Extract the [X, Y] coordinate from the center of the cell holding the provided text.  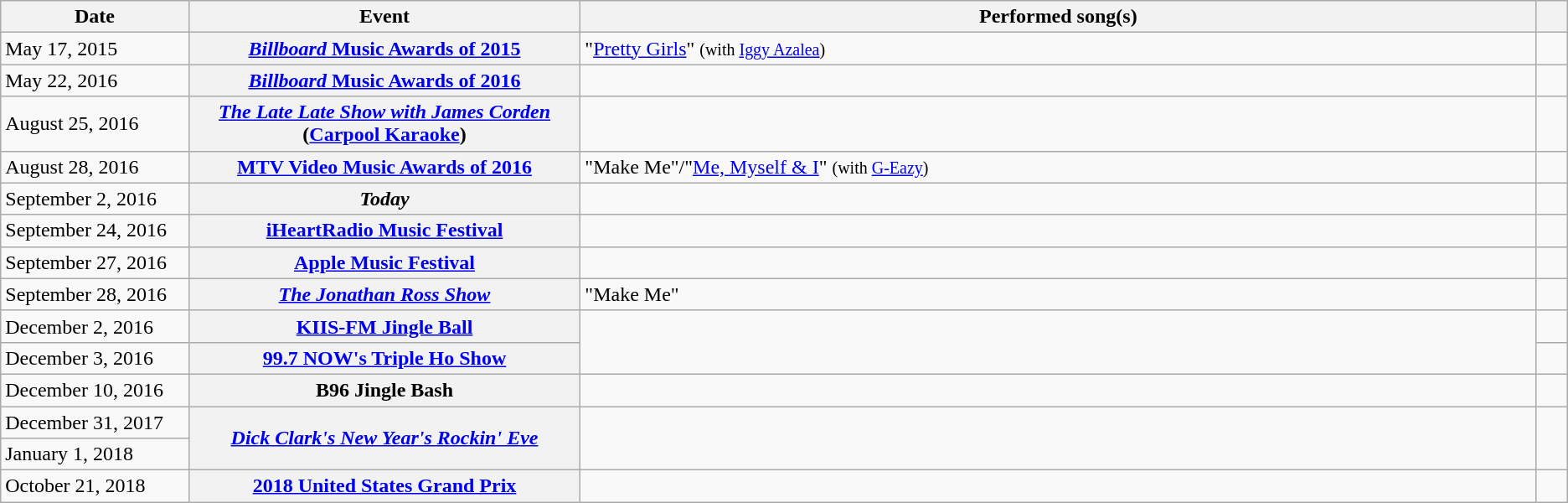
December 2, 2016 [95, 326]
The Late Late Show with James Corden (Carpool Karaoke) [384, 124]
Dick Clark's New Year's Rockin' Eve [384, 438]
iHeartRadio Music Festival [384, 231]
B96 Jingle Bash [384, 390]
"Pretty Girls" (with Iggy Azalea) [1059, 49]
September 2, 2016 [95, 199]
December 10, 2016 [95, 390]
January 1, 2018 [95, 454]
September 24, 2016 [95, 231]
Event [384, 17]
Date [95, 17]
2018 United States Grand Prix [384, 486]
Performed song(s) [1059, 17]
May 22, 2016 [95, 80]
August 28, 2016 [95, 167]
December 31, 2017 [95, 422]
Billboard Music Awards of 2015 [384, 49]
October 21, 2018 [95, 486]
99.7 NOW's Triple Ho Show [384, 358]
September 28, 2016 [95, 294]
MTV Video Music Awards of 2016 [384, 167]
Billboard Music Awards of 2016 [384, 80]
Today [384, 199]
The Jonathan Ross Show [384, 294]
"Make Me"/"Me, Myself & I" (with G-Eazy) [1059, 167]
May 17, 2015 [95, 49]
August 25, 2016 [95, 124]
December 3, 2016 [95, 358]
Apple Music Festival [384, 262]
"Make Me" [1059, 294]
September 27, 2016 [95, 262]
KIIS-FM Jingle Ball [384, 326]
